Pinpoint the cell where the given text exists, returning its (x, y) midpoint coordinate. 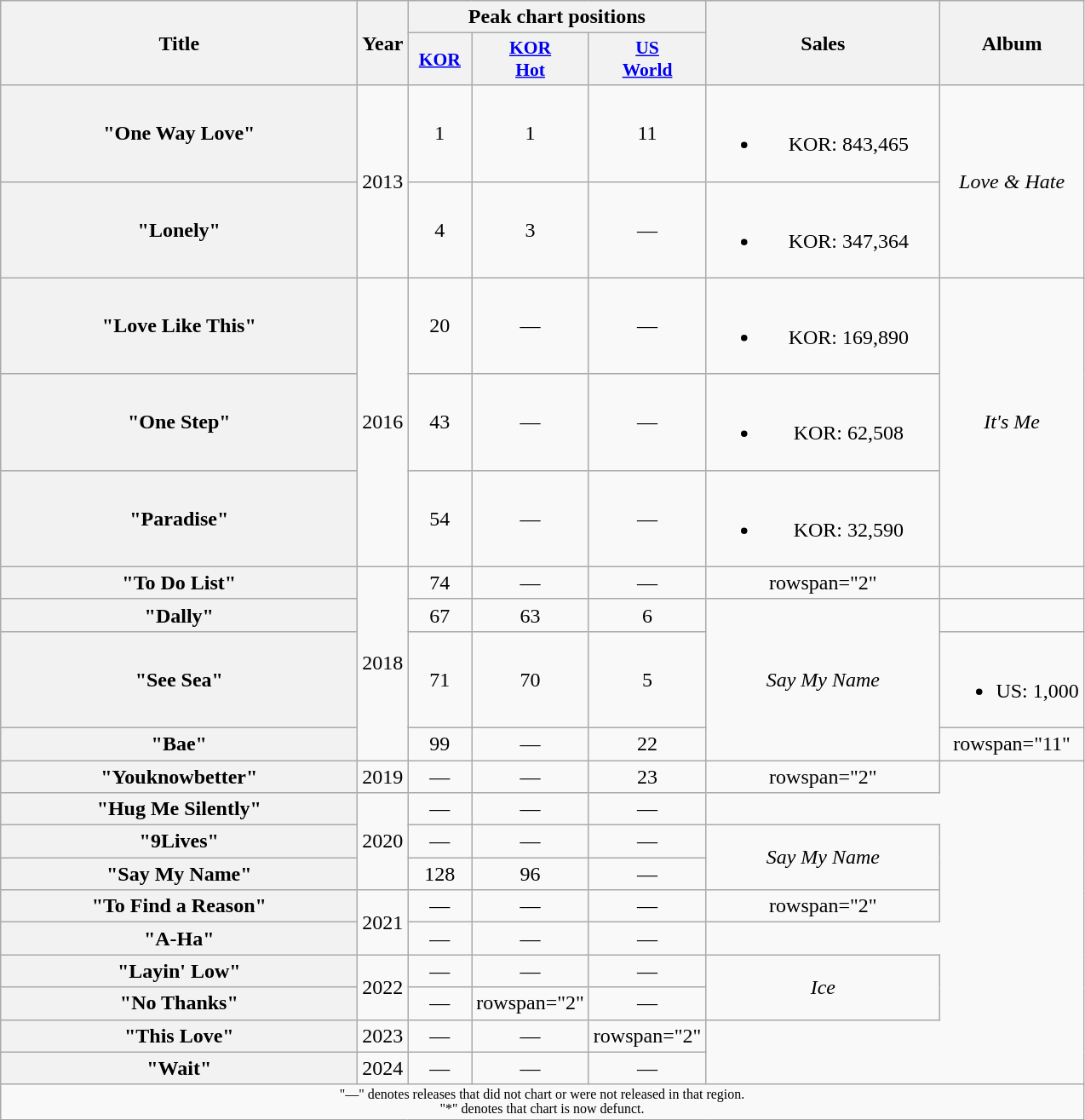
KORHot (531, 60)
"To Find a Reason" (179, 906)
23 (647, 776)
71 (439, 680)
"This Love" (179, 1036)
2021 (383, 922)
"One Way Love" (179, 133)
Album (1012, 43)
US: 1,000 (1012, 680)
2024 (383, 1068)
"Lonely" (179, 230)
KOR: 169,890 (823, 325)
KOR (439, 60)
"A-Ha" (179, 939)
Love & Hate (1012, 181)
74 (439, 583)
USWorld (647, 60)
KOR: 32,590 (823, 518)
4 (439, 230)
"Youknowbetter" (179, 776)
5 (647, 680)
99 (439, 744)
KOR: 62,508 (823, 422)
KOR: 843,465 (823, 133)
11 (647, 133)
2013 (383, 181)
6 (647, 615)
"Layin' Low" (179, 971)
It's Me (1012, 422)
20 (439, 325)
"Say My Name" (179, 874)
54 (439, 518)
Title (179, 43)
"Bae" (179, 744)
22 (647, 744)
128 (439, 874)
"9Lives" (179, 841)
2022 (383, 987)
"—" denotes releases that did not chart or were not released in that region."*" denotes that chart is now defunct. (542, 1102)
Sales (823, 43)
"Dally" (179, 615)
"See Sea" (179, 680)
2016 (383, 422)
"Love Like This" (179, 325)
2019 (383, 776)
"No Thanks" (179, 1003)
"To Do List" (179, 583)
"Paradise" (179, 518)
"Wait" (179, 1068)
2020 (383, 841)
KOR: 347,364 (823, 230)
rowspan="11" (1012, 744)
"Hug Me Silently" (179, 809)
2018 (383, 663)
43 (439, 422)
70 (531, 680)
Ice (823, 987)
96 (531, 874)
3 (531, 230)
63 (531, 615)
67 (439, 615)
Peak chart positions (557, 17)
"One Step" (179, 422)
Year (383, 43)
2023 (383, 1036)
